Search for the cell housing the specified text and yield its [x, y] center coordinate. 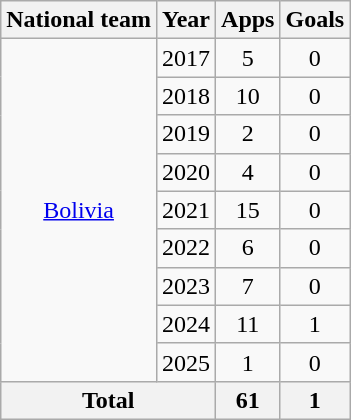
Apps [248, 20]
2018 [186, 96]
Bolivia [79, 210]
15 [248, 210]
11 [248, 324]
2021 [186, 210]
2025 [186, 362]
7 [248, 286]
Goals [315, 20]
2017 [186, 58]
2020 [186, 172]
5 [248, 58]
10 [248, 96]
2022 [186, 248]
Year [186, 20]
Total [108, 400]
61 [248, 400]
2023 [186, 286]
2024 [186, 324]
National team [79, 20]
6 [248, 248]
4 [248, 172]
2 [248, 134]
2019 [186, 134]
